Identify which cell holds the provided text, then report its [x, y] central coordinate. 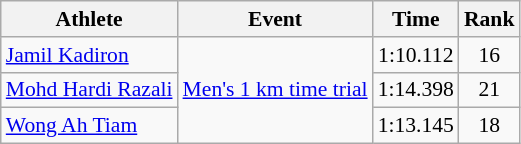
Rank [490, 19]
Mohd Hardi Razali [90, 90]
16 [490, 55]
Athlete [90, 19]
Wong Ah Tiam [90, 126]
Jamil Kadiron [90, 55]
1:10.112 [416, 55]
Event [276, 19]
1:14.398 [416, 90]
18 [490, 126]
21 [490, 90]
Time [416, 19]
Men's 1 km time trial [276, 90]
1:13.145 [416, 126]
